Output the (X, Y) coordinate of the center of the cell containing the given text.  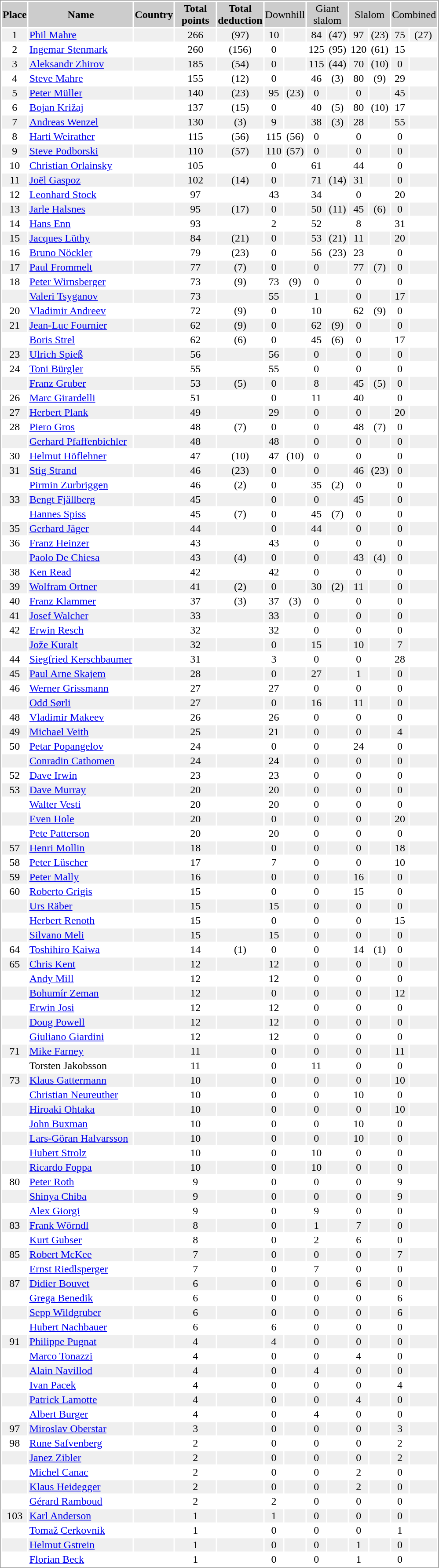
102 (195, 180)
Joël Gaspoz (81, 180)
Combined (414, 14)
(17) (240, 209)
75 (400, 35)
Tomaž Cerkovnik (81, 1531)
Peter Müller (81, 93)
Franz Heinzer (81, 543)
Albert Burger (81, 1414)
(61) (380, 50)
Karl Anderson (81, 1516)
(11) (338, 209)
Miroslav Oberstar (81, 1429)
Shinya Chiba (81, 1196)
87 (15, 1283)
137 (195, 108)
Herbert Renoth (81, 921)
Ulrich Spieß (81, 354)
Christian Orlainsky (81, 166)
85 (15, 1254)
Hubert Strolz (81, 1153)
Peter Mally (81, 877)
Pete Patterson (81, 834)
Jarle Halsnes (81, 209)
125 (317, 50)
Boris Strel (81, 340)
140 (195, 93)
Sepp Wildgruber (81, 1312)
Bruno Nöckler (81, 253)
51 (195, 398)
Frank Wörndl (81, 1225)
Ken Read (81, 572)
130 (195, 122)
36 (15, 543)
Bengt Fjällberg (81, 499)
(15) (240, 108)
Franz Klammer (81, 601)
Vladimir Andreev (81, 311)
185 (195, 64)
Florian Beck (81, 1560)
79 (195, 253)
Torsten Jakobsson (81, 1066)
Jacques Lüthy (81, 238)
Country (154, 14)
Dave Murray (81, 790)
Kurt Gubser (81, 1240)
(97) (240, 35)
Alex Giorgi (81, 1211)
266 (195, 35)
Wolfram Ortner (81, 586)
Toshihiro Kaiwa (81, 950)
Aleksandr Zhirov (81, 64)
Toni Bürgler (81, 369)
Giuliano Giardini (81, 1037)
Steve Podborski (81, 151)
Walter Vesti (81, 805)
Hiroaki Ohtaka (81, 1109)
(54) (240, 64)
Bojan Križaj (81, 108)
Werner Grissmann (81, 689)
Even Hole (81, 819)
25 (195, 732)
Paul Frommelt (81, 267)
260 (195, 50)
Philippe Pugnat (81, 1341)
Slalom (369, 14)
Gerhard Jäger (81, 528)
Erwin Josi (81, 1008)
Helmut Gstrein (81, 1545)
Klaus Heidegger (81, 1487)
39 (15, 586)
58 (15, 863)
Pirmin Zurbriggen (81, 485)
93 (195, 224)
(95) (338, 50)
98 (15, 1443)
Janez Zibler (81, 1458)
Hannes Spiss (81, 514)
70 (359, 64)
Roberto Grigis (81, 892)
Andy Mill (81, 979)
Petar Popangelov (81, 747)
Andreas Wenzel (81, 122)
Vladimir Makeev (81, 718)
Alain Navillod (81, 1370)
Totaldeduction (240, 14)
Downhill (285, 14)
Erwin Resch (81, 630)
Name (81, 14)
Josef Walcher (81, 615)
Hubert Nachbauer (81, 1327)
Lars-Göran Halvarsson (81, 1138)
Doug Powell (81, 1022)
Henri Mollin (81, 848)
91 (15, 1341)
64 (15, 950)
Rune Safvenberg (81, 1443)
60 (15, 892)
Odd Sørli (81, 703)
65 (15, 964)
Piero Gros (81, 427)
Helmut Höflehner (81, 456)
Peter Lüscher (81, 863)
Marco Tonazzi (81, 1356)
Franz Gruber (81, 383)
Ricardo Foppa (81, 1167)
Giantslalom (327, 14)
Silvano Meli (81, 935)
103 (15, 1516)
Chris Kent (81, 964)
5 (15, 93)
(12) (240, 79)
Hans Enn (81, 224)
61 (317, 166)
Christian Neureuther (81, 1095)
Ivan Pacek (81, 1385)
Totalpoints (195, 14)
Phil Mahre (81, 35)
Gerhard Pfaffenbichler (81, 441)
Mike Farney (81, 1051)
Peter Roth (81, 1182)
Klaus Gattermann (81, 1080)
Harti Weirather (81, 137)
Siegfried Kerschbaumer (81, 659)
Steve Mahre (81, 79)
(27) (423, 35)
Michel Canac (81, 1473)
(156) (240, 50)
Michael Veith (81, 732)
John Buxman (81, 1124)
34 (317, 195)
Grega Benedik (81, 1298)
155 (195, 79)
83 (15, 1225)
Gérard Ramboud (81, 1502)
Paul Arne Skajem (81, 674)
Patrick Lamotte (81, 1399)
105 (195, 166)
Urs Räber (81, 906)
13 (15, 209)
Peter Wirnsberger (81, 282)
72 (195, 311)
Robert McKee (81, 1254)
Stig Strand (81, 470)
Herbert Plank (81, 412)
57 (15, 848)
Ingemar Stenmark (81, 50)
Didier Bouvet (81, 1283)
(47) (338, 35)
Marc Girardelli (81, 398)
Place (15, 14)
Jean-Luc Fournier (81, 325)
Conradin Cathomen (81, 761)
120 (359, 50)
Ernst Riedlsperger (81, 1269)
59 (15, 877)
Bohumír Zeman (81, 993)
Jože Kuralt (81, 645)
Leonhard Stock (81, 195)
Valeri Tsyganov (81, 296)
(44) (338, 64)
Dave Irwin (81, 776)
Paolo De Chiesa (81, 557)
